Identify which cell holds the provided text, then report its [X, Y] central coordinate. 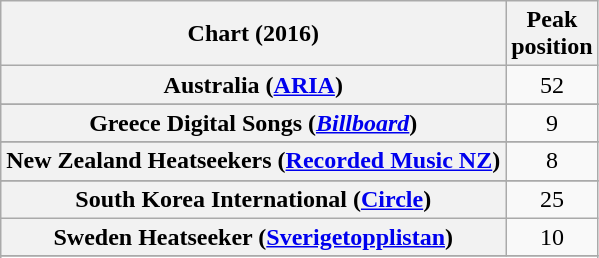
52 [552, 85]
South Korea International (Circle) [254, 199]
Australia (ARIA) [254, 85]
New Zealand Heatseekers (Recorded Music NZ) [254, 161]
Sweden Heatseeker (Sverigetopplistan) [254, 237]
10 [552, 237]
Chart (2016) [254, 34]
25 [552, 199]
8 [552, 161]
Peak position [552, 34]
Greece Digital Songs (Billboard) [254, 123]
9 [552, 123]
